Capture the cell that displays the provided text and extract its [x, y] central coordinate. 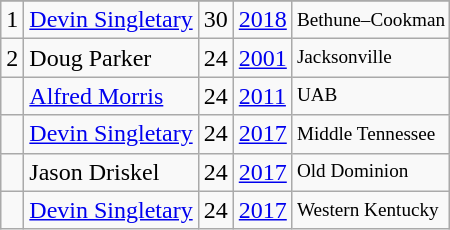
Western Kentucky [370, 210]
Old Dominion [370, 172]
Bethune–Cookman [370, 20]
Alfred Morris [111, 96]
UAB [370, 96]
Jacksonville [370, 58]
2018 [262, 20]
1 [12, 20]
Middle Tennessee [370, 134]
2001 [262, 58]
2011 [262, 96]
Doug Parker [111, 58]
30 [216, 20]
2 [12, 58]
Jason Driskel [111, 172]
